Find where the given text appears and provide that cell's center as (X, Y) coordinate. 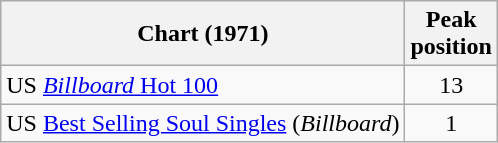
US Best Selling Soul Singles (Billboard) (203, 123)
Chart (1971) (203, 34)
13 (451, 85)
Peakposition (451, 34)
US Billboard Hot 100 (203, 85)
1 (451, 123)
